Identify which cell holds the provided text, then report its (X, Y) central coordinate. 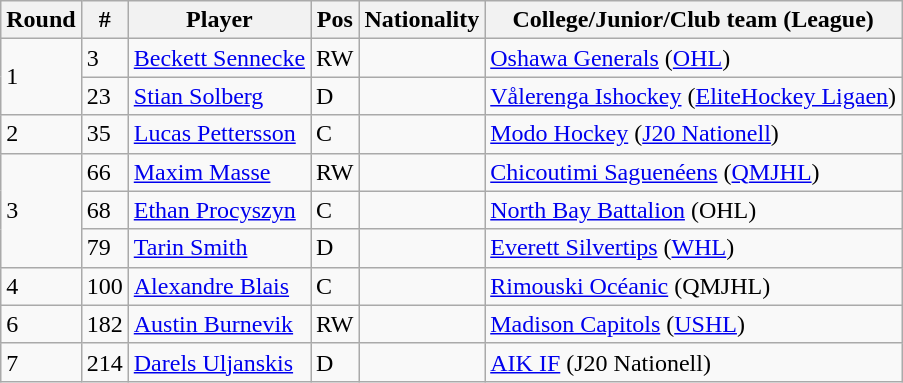
Maxim Masse (219, 172)
Tarin Smith (219, 248)
Round (41, 20)
Everett Silvertips (WHL) (694, 248)
182 (104, 324)
68 (104, 210)
100 (104, 286)
35 (104, 134)
Austin Burnevik (219, 324)
Stian Solberg (219, 96)
2 (41, 134)
Darels Uljanskis (219, 362)
66 (104, 172)
Chicoutimi Saguenéens (QMJHL) (694, 172)
Madison Capitols (USHL) (694, 324)
Beckett Sennecke (219, 58)
Ethan Procyszyn (219, 210)
214 (104, 362)
Player (219, 20)
Lucas Pettersson (219, 134)
College/Junior/Club team (League) (694, 20)
1 (41, 77)
23 (104, 96)
Nationality (422, 20)
Rimouski Océanic (QMJHL) (694, 286)
6 (41, 324)
Oshawa Generals (OHL) (694, 58)
Vålerenga Ishockey (EliteHockey Ligaen) (694, 96)
7 (41, 362)
AIK IF (J20 Nationell) (694, 362)
Alexandre Blais (219, 286)
North Bay Battalion (OHL) (694, 210)
# (104, 20)
4 (41, 286)
Modo Hockey (J20 Nationell) (694, 134)
Pos (335, 20)
79 (104, 248)
